Scan for the cell matching the given text and deliver its [x, y] coordinate at center. 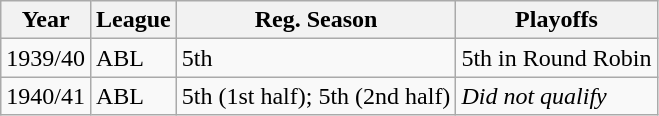
Playoffs [556, 20]
Did not qualify [556, 96]
Reg. Season [316, 20]
5th in Round Robin [556, 58]
1939/40 [46, 58]
5th [316, 58]
5th (1st half); 5th (2nd half) [316, 96]
League [133, 20]
Year [46, 20]
1940/41 [46, 96]
